Find where the given text appears and provide that cell's center as [X, Y] coordinate. 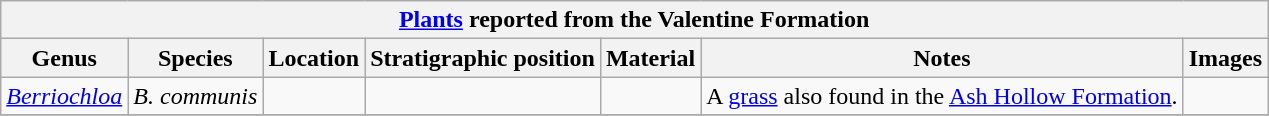
Species [196, 58]
B. communis [196, 96]
Plants reported from the Valentine Formation [634, 20]
Stratigraphic position [483, 58]
Location [314, 58]
A grass also found in the Ash Hollow Formation. [942, 96]
Images [1225, 58]
Genus [64, 58]
Material [650, 58]
Berriochloa [64, 96]
Notes [942, 58]
